Detect which cell encompasses the target text, then output its [X, Y] center coordinate. 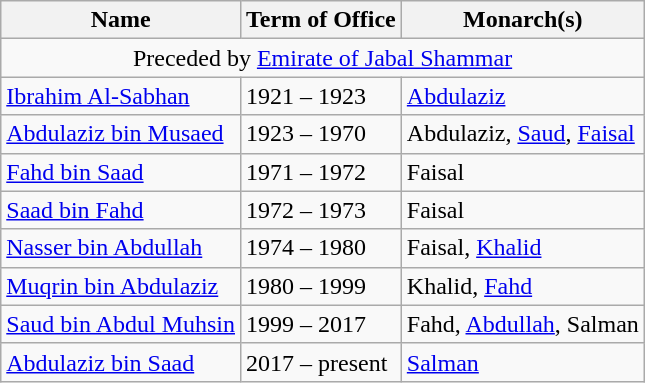
Abdulaziz, Saud, Faisal [522, 134]
Monarch(s) [522, 20]
1974 – 1980 [322, 248]
Abdulaziz bin Saad [121, 362]
Salman [522, 362]
Saad bin Fahd [121, 210]
1923 – 1970 [322, 134]
Faisal, Khalid [522, 248]
1971 – 1972 [322, 172]
1972 – 1973 [322, 210]
Name [121, 20]
Fahd, Abdullah, Salman [522, 324]
Fahd bin Saad [121, 172]
Abdulaziz [522, 96]
Nasser bin Abdullah [121, 248]
1999 – 2017 [322, 324]
1921 – 1923 [322, 96]
1980 – 1999 [322, 286]
2017 – present [322, 362]
Ibrahim Al-Sabhan [121, 96]
Preceded by Emirate of Jabal Shammar [323, 58]
Saud bin Abdul Muhsin [121, 324]
Abdulaziz bin Musaed [121, 134]
Khalid, Fahd [522, 286]
Muqrin bin Abdulaziz [121, 286]
Term of Office [322, 20]
